Identify which cell holds the provided text, then report its (x, y) central coordinate. 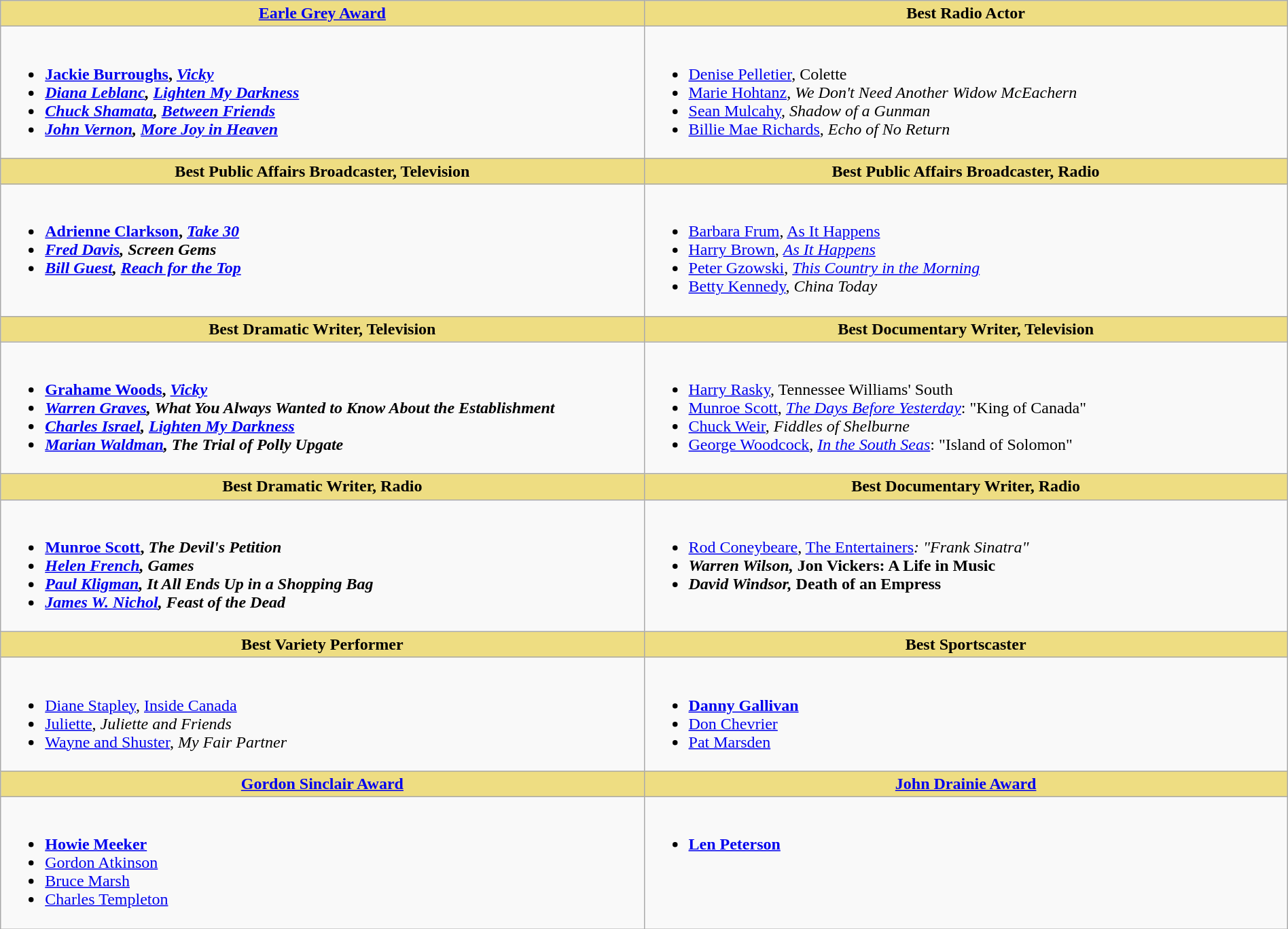
Adrienne Clarkson, Take 30Fred Davis, Screen GemsBill Guest, Reach for the Top (322, 250)
Best Documentary Writer, Radio (966, 487)
Best Public Affairs Broadcaster, Television (322, 171)
Danny GallivanDon ChevrierPat Marsden (966, 714)
Munroe Scott, The Devil's PetitionHelen French, GamesPaul Kligman, It All Ends Up in a Shopping BagJames W. Nichol, Feast of the Dead (322, 565)
Howie MeekerGordon AtkinsonBruce MarshCharles Templeton (322, 862)
Best Sportscaster (966, 644)
Best Documentary Writer, Television (966, 329)
Gordon Sinclair Award (322, 784)
Len Peterson (966, 862)
Best Dramatic Writer, Radio (322, 487)
Earle Grey Award (322, 14)
Best Radio Actor (966, 14)
Rod Coneybeare, The Entertainers: "Frank Sinatra"Warren Wilson, Jon Vickers: A Life in MusicDavid Windsor, Death of an Empress (966, 565)
Denise Pelletier, ColetteMarie Hohtanz, We Don't Need Another Widow McEachernSean Mulcahy, Shadow of a GunmanBillie Mae Richards, Echo of No Return (966, 92)
Barbara Frum, As It HappensHarry Brown, As It HappensPeter Gzowski, This Country in the MorningBetty Kennedy, China Today (966, 250)
Jackie Burroughs, VickyDiana Leblanc, Lighten My DarknessChuck Shamata, Between FriendsJohn Vernon, More Joy in Heaven (322, 92)
John Drainie Award (966, 784)
Best Variety Performer (322, 644)
Diane Stapley, Inside CanadaJuliette, Juliette and FriendsWayne and Shuster, My Fair Partner (322, 714)
Best Public Affairs Broadcaster, Radio (966, 171)
Best Dramatic Writer, Television (322, 329)
